Identify which cell holds the provided text, then report its [x, y] central coordinate. 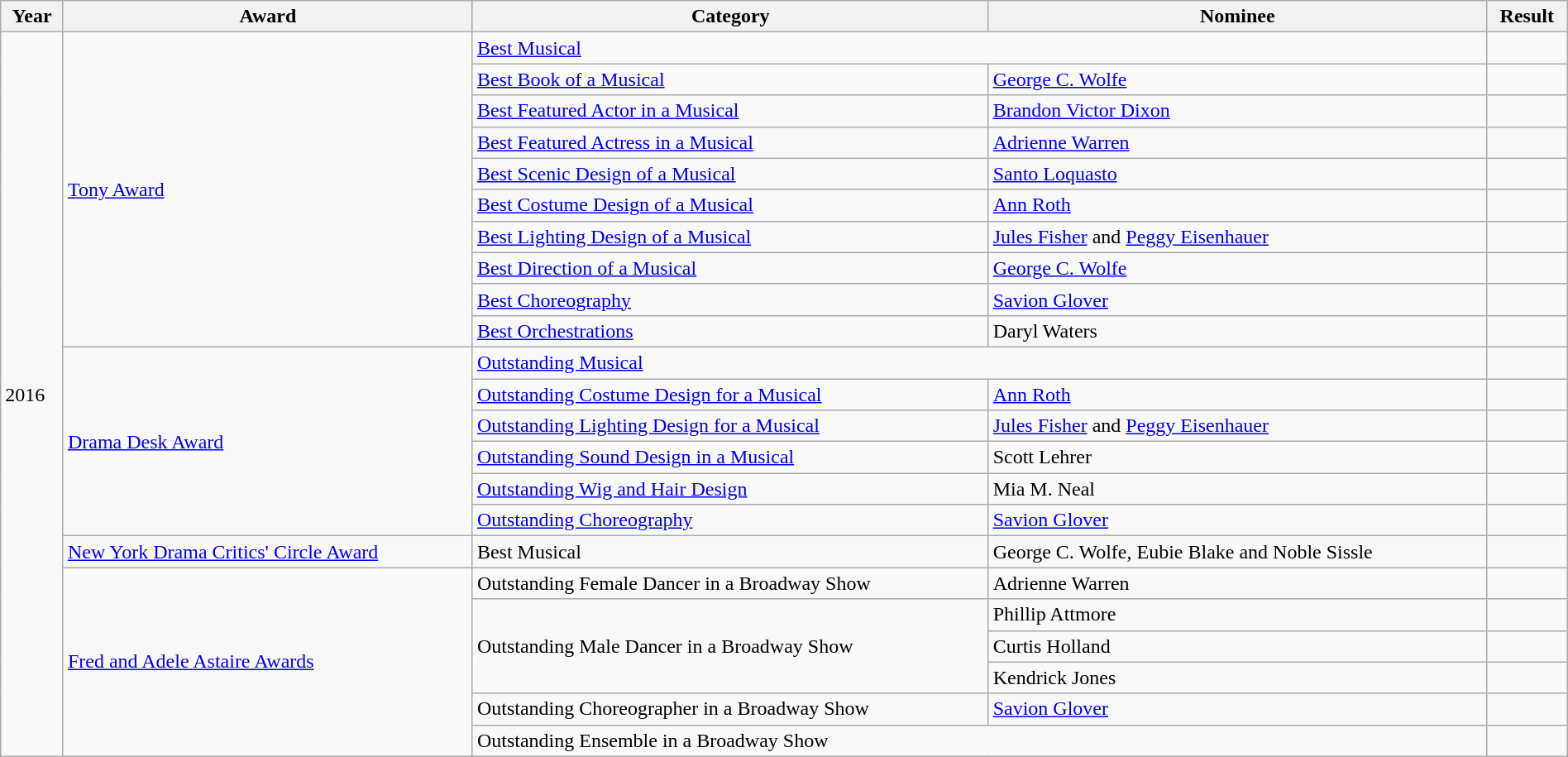
Outstanding Female Dancer in a Broadway Show [730, 583]
Outstanding Musical [979, 362]
Outstanding Choreographer in a Broadway Show [730, 709]
Outstanding Lighting Design for a Musical [730, 426]
Outstanding Male Dancer in a Broadway Show [730, 646]
Best Featured Actor in a Musical [730, 111]
Tony Award [268, 190]
Phillip Attmore [1237, 615]
Outstanding Ensemble in a Broadway Show [979, 740]
Daryl Waters [1237, 331]
Category [730, 17]
Year [32, 17]
Best Orchestrations [730, 331]
Outstanding Wig and Hair Design [730, 489]
Best Direction of a Musical [730, 268]
Best Scenic Design of a Musical [730, 174]
Curtis Holland [1237, 646]
Drama Desk Award [268, 441]
Outstanding Sound Design in a Musical [730, 458]
Best Book of a Musical [730, 79]
Outstanding Choreography [730, 520]
New York Drama Critics' Circle Award [268, 552]
Best Featured Actress in a Musical [730, 142]
George C. Wolfe, Eubie Blake and Noble Sissle [1237, 552]
Scott Lehrer [1237, 458]
Best Costume Design of a Musical [730, 205]
Best Lighting Design of a Musical [730, 237]
Best Choreography [730, 299]
Award [268, 17]
2016 [32, 394]
Mia M. Neal [1237, 489]
Nominee [1237, 17]
Result [1527, 17]
Santo Loquasto [1237, 174]
Outstanding Costume Design for a Musical [730, 395]
Brandon Victor Dixon [1237, 111]
Fred and Adele Astaire Awards [268, 662]
Kendrick Jones [1237, 678]
